Pinpoint the cell where the given text exists, returning its [X, Y] midpoint coordinate. 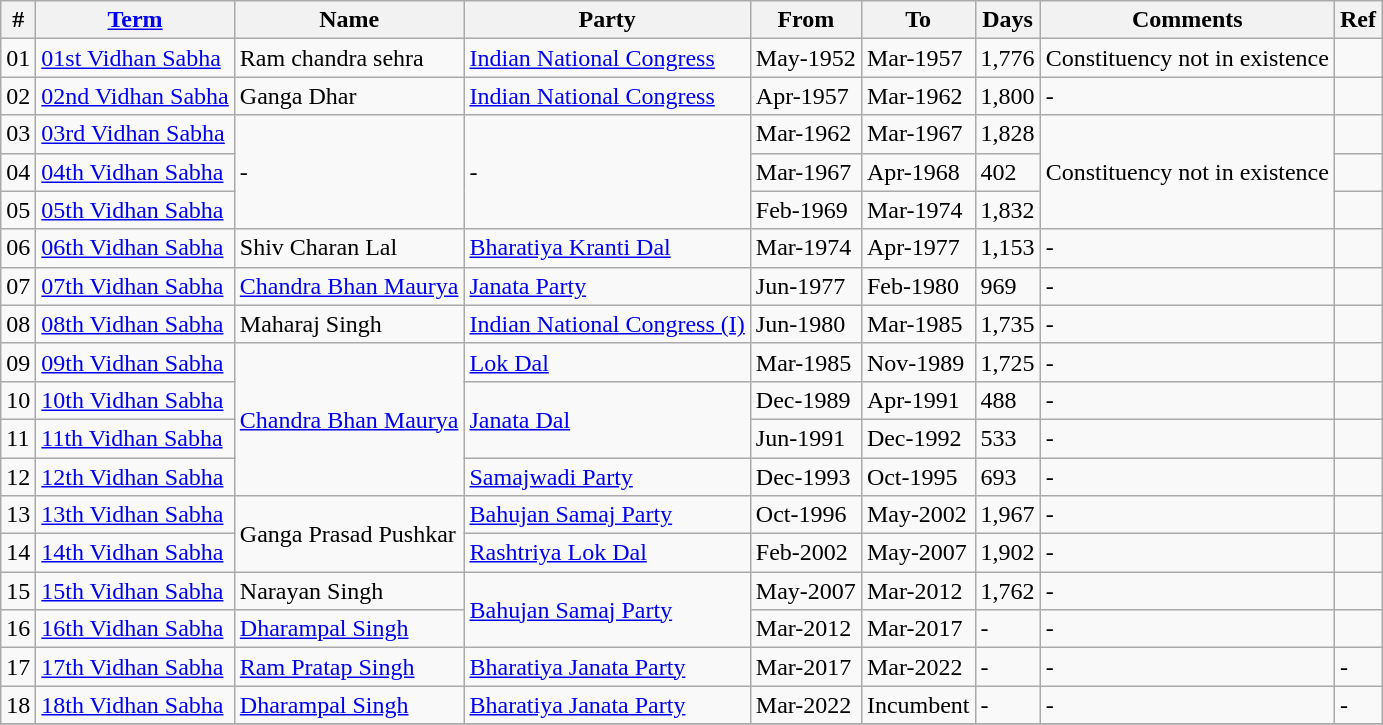
402 [1008, 172]
03 [18, 134]
01 [18, 58]
Apr-1968 [918, 172]
06 [18, 248]
13th Vidhan Sabha [135, 515]
Ref [1358, 20]
07th Vidhan Sabha [135, 286]
1,832 [1008, 210]
12 [18, 477]
Dec-1993 [806, 477]
Incumbent [918, 705]
488 [1008, 400]
05 [18, 210]
15th Vidhan Sabha [135, 591]
1,153 [1008, 248]
01st Vidhan Sabha [135, 58]
Ganga Prasad Pushkar [349, 534]
Lok Dal [607, 362]
15 [18, 591]
Party [607, 20]
Mar-1957 [918, 58]
1,725 [1008, 362]
1,735 [1008, 324]
Ram chandra sehra [349, 58]
17th Vidhan Sabha [135, 667]
16 [18, 629]
04th Vidhan Sabha [135, 172]
10th Vidhan Sabha [135, 400]
04 [18, 172]
16th Vidhan Sabha [135, 629]
06th Vidhan Sabha [135, 248]
08th Vidhan Sabha [135, 324]
Indian National Congress (I) [607, 324]
1,828 [1008, 134]
Apr-1957 [806, 96]
13 [18, 515]
10 [18, 400]
17 [18, 667]
09th Vidhan Sabha [135, 362]
Ganga Dhar [349, 96]
From [806, 20]
09 [18, 362]
Term [135, 20]
Bharatiya Kranti Dal [607, 248]
533 [1008, 438]
02nd Vidhan Sabha [135, 96]
Oct-1996 [806, 515]
May-2002 [918, 515]
Jun-1977 [806, 286]
Samajwadi Party [607, 477]
07 [18, 286]
Rashtriya Lok Dal [607, 553]
Apr-1977 [918, 248]
03rd Vidhan Sabha [135, 134]
969 [1008, 286]
18 [18, 705]
Jun-1991 [806, 438]
Feb-1980 [918, 286]
Janata Dal [607, 419]
1,800 [1008, 96]
08 [18, 324]
To [918, 20]
05th Vidhan Sabha [135, 210]
1,967 [1008, 515]
1,902 [1008, 553]
Apr-1991 [918, 400]
11th Vidhan Sabha [135, 438]
Comments [1187, 20]
Jun-1980 [806, 324]
14th Vidhan Sabha [135, 553]
02 [18, 96]
Dec-1989 [806, 400]
May-1952 [806, 58]
Narayan Singh [349, 591]
12th Vidhan Sabha [135, 477]
Janata Party [607, 286]
Maharaj Singh [349, 324]
Feb-1969 [806, 210]
14 [18, 553]
Oct-1995 [918, 477]
Days [1008, 20]
11 [18, 438]
18th Vidhan Sabha [135, 705]
693 [1008, 477]
1,762 [1008, 591]
Dec-1992 [918, 438]
Name [349, 20]
Ram Pratap Singh [349, 667]
Shiv Charan Lal [349, 248]
Nov-1989 [918, 362]
Feb-2002 [806, 553]
1,776 [1008, 58]
# [18, 20]
